Determine the [X, Y] coordinate at the center of the cell enclosing the given text.  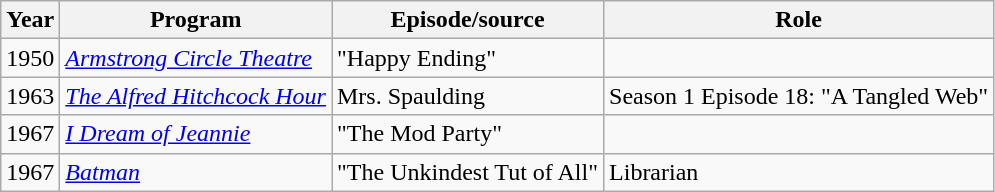
The Alfred Hitchcock Hour [196, 96]
Mrs. Spaulding [468, 96]
"The Unkindest Tut of All" [468, 172]
Episode/source [468, 20]
Year [30, 20]
Batman [196, 172]
Program [196, 20]
Season 1 Episode 18: "A Tangled Web" [799, 96]
"Happy Ending" [468, 58]
Librarian [799, 172]
Role [799, 20]
"The Mod Party" [468, 134]
Armstrong Circle Theatre [196, 58]
1950 [30, 58]
1963 [30, 96]
I Dream of Jeannie [196, 134]
